Scan for the cell matching the given text and deliver its (X, Y) coordinate at center. 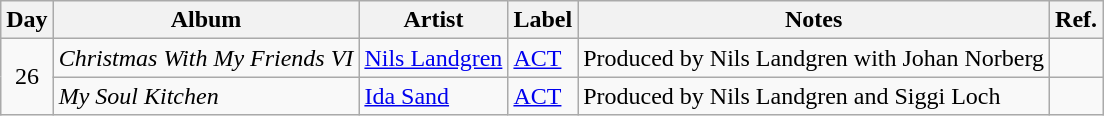
Day (27, 20)
Ida Sand (434, 96)
Nils Landgren (434, 58)
Ref. (1076, 20)
26 (27, 77)
Notes (814, 20)
My Soul Kitchen (206, 96)
Album (206, 20)
Artist (434, 20)
Label (543, 20)
Produced by Nils Landgren and Siggi Loch (814, 96)
Produced by Nils Landgren with Johan Norberg (814, 58)
Christmas With My Friends VI (206, 58)
